Extract the (x, y) coordinate from the center of the cell holding the provided text.  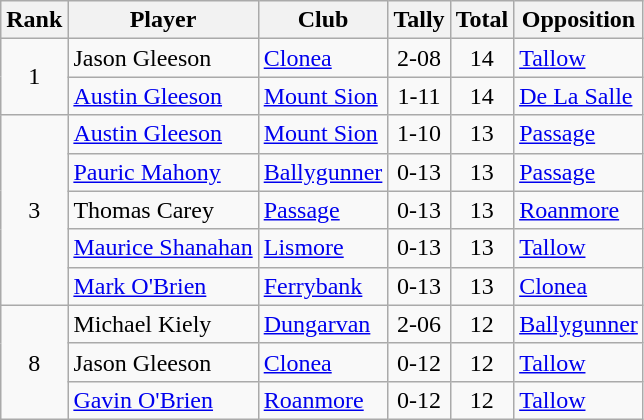
Lismore (323, 248)
Gavin O'Brien (163, 400)
Tally (419, 20)
Thomas Carey (163, 210)
2-06 (419, 324)
Michael Kiely (163, 324)
De La Salle (579, 96)
3 (34, 210)
Pauric Mahony (163, 172)
2-08 (419, 58)
Ferrybank (323, 286)
Maurice Shanahan (163, 248)
1-10 (419, 134)
Player (163, 20)
Total (482, 20)
Dungarvan (323, 324)
Opposition (579, 20)
8 (34, 362)
1-11 (419, 96)
Mark O'Brien (163, 286)
Rank (34, 20)
Club (323, 20)
1 (34, 77)
